Return (x, y) of the center of cell containing provided text 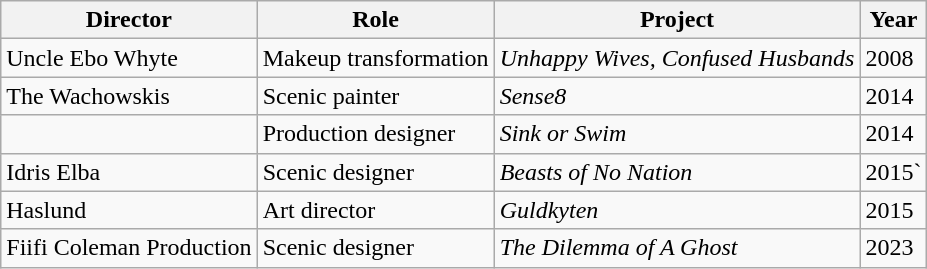
Guldkyten (677, 210)
Director (129, 20)
Scenic painter (376, 96)
Art director (376, 210)
Fiifi Coleman Production (129, 248)
Sense8 (677, 96)
Project (677, 20)
Production designer (376, 134)
Beasts of No Nation (677, 172)
Sink or Swim (677, 134)
2015` (894, 172)
2008 (894, 58)
2015 (894, 210)
The Wachowskis (129, 96)
The Dilemma of A Ghost (677, 248)
Unhappy Wives, Confused Husbands (677, 58)
Uncle Ebo Whyte (129, 58)
Year (894, 20)
Haslund (129, 210)
Idris Elba (129, 172)
Role (376, 20)
Makeup transformation (376, 58)
2023 (894, 248)
